Determine the (x, y) coordinate at the center of the cell enclosing the given text.  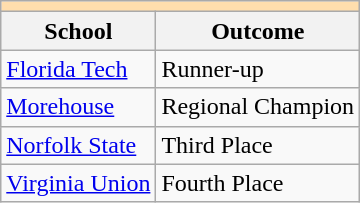
Norfolk State (78, 145)
Morehouse (78, 107)
Fourth Place (258, 183)
School (78, 31)
Runner-up (258, 69)
Outcome (258, 31)
Virginia Union (78, 183)
Regional Champion (258, 107)
Third Place (258, 145)
Florida Tech (78, 69)
